Provide the [X, Y] coordinate of the cell's center where the given text is located.  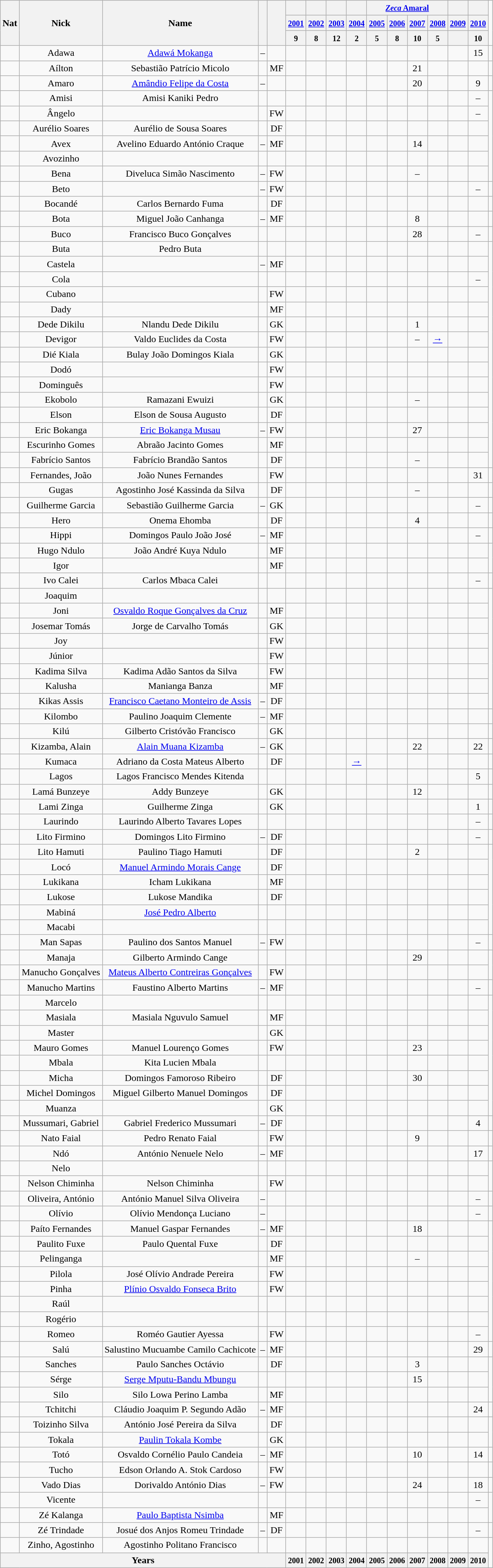
Laurindo Alberto Tavares Lopes [180, 822]
Ekobolo [61, 400]
Raúl [61, 1304]
Pilola [61, 1274]
Kumaca [61, 761]
António Nenuele Nelo [180, 1153]
Vado Dias [61, 1485]
Man Sapas [61, 942]
Sebastião Guilherme Garcia [180, 505]
Tokala [61, 1440]
Diveluca Simão Nascimento [180, 173]
Paulito Fuxe [61, 1244]
Pinha [61, 1289]
Cubano [61, 294]
Mateus Alberto Contreiras Gonçalves [180, 972]
Domingos Lito Firmino [180, 837]
17 [478, 1153]
Gilberto Cristóvão Francisco [180, 731]
Manuel Lourenço Gomes [180, 1048]
Paulo Baptista Nsimba [180, 1515]
28 [418, 234]
Kadima Adão Santos da Silva [180, 671]
Osvaldo Cornélio Paulo Candeia [180, 1455]
Vicente [61, 1500]
Paulo Quental Fuxe [180, 1244]
Nelo [61, 1168]
Dodó [61, 369]
Carlos Bernardo Fuma [180, 204]
Agostinho Politano Francisco [180, 1545]
Masiala [61, 1018]
Francisco Buco Gonçalves [180, 234]
Kadima Silva [61, 671]
Ramazani Ewuizi [180, 400]
Hero [61, 520]
Macabi [61, 927]
Amisi [61, 98]
Salustino Mucuambe Camilo Cachicote [180, 1349]
Avex [61, 143]
Name [180, 23]
Nlandu Dede Dikilu [180, 324]
Manaja [61, 957]
Master [61, 1033]
Pedro Renato Faial [180, 1138]
Joni [61, 611]
Dede Dikilu [61, 324]
Kita Lucien Mbala [180, 1063]
Muanza [61, 1108]
Aurélio de Sousa Soares [180, 128]
Romeo [61, 1334]
Roméo Gautier Ayessa [180, 1334]
Elson [61, 415]
Paulino Joaquim Clemente [180, 716]
Eric Bokanga [61, 430]
Nat [10, 23]
Onema Ehomba [180, 520]
Tchitchi [61, 1410]
Michel Domingos [61, 1093]
Guilherme Zinga [180, 807]
Adawa [61, 53]
Plínio Osvaldo Fonseca Brito [180, 1289]
3 [418, 1364]
Lagos [61, 776]
Manuel Armindo Morais Cange [180, 867]
Paulino dos Santos Manuel [180, 942]
Hippi [61, 535]
Agostinho José Kassinda da Silva [180, 490]
Cola [61, 279]
Paulin Tokala Kombe [180, 1440]
Lamá Bunzeye [61, 792]
Hugo Ndulo [61, 550]
Manucho Gonçalves [61, 972]
23 [418, 1048]
31 [478, 475]
Aurélio Soares [61, 128]
Olívio [61, 1214]
Buta [61, 249]
Alain Muana Kizamba [180, 746]
Silo Lowa Perino Lamba [180, 1394]
Kikas Assis [61, 701]
Laurindo [61, 822]
Osvaldo Roque Gonçalves da Cruz [180, 611]
Gilberto Armindo Cange [180, 957]
Sebastião Patrício Micolo [180, 68]
Manianga Banza [180, 686]
Avelino Eduardo António Craque [180, 143]
Bena [61, 173]
Zé Kalanga [61, 1515]
Ndó [61, 1153]
Gabriel Frederico Mussumari [180, 1123]
Gugas [61, 490]
Valdo Euclides da Costa [180, 339]
Olívio Mendonça Luciano [180, 1214]
Lito Hamuti [61, 852]
30 [418, 1078]
Amisi Kaniki Pedro [180, 98]
Fabrício Santos [61, 460]
Pelinganga [61, 1259]
Faustino Alberto Martins [180, 988]
Mbala [61, 1063]
Abraão Jacinto Gomes [180, 445]
Nick [61, 23]
27 [418, 430]
Manucho Martins [61, 988]
Paíto Fernandes [61, 1229]
Miguel João Canhanga [180, 219]
Fernandes, João [61, 475]
Guilherme Garcia [61, 505]
Edson Orlando A. Stok Cardoso [180, 1470]
Beto [61, 189]
Dorivaldo António Dias [180, 1485]
Francisco Caetano Monteiro de Assis [180, 701]
António Manuel Silva Oliveira [180, 1199]
Dié Kiala [61, 354]
Sérge [61, 1379]
Silo [61, 1394]
Kilú [61, 731]
Ângelo [61, 113]
Amaro [61, 83]
Dominguês [61, 384]
Marcelo [61, 1003]
21 [418, 68]
Bocandé [61, 204]
20 [418, 83]
Locó [61, 867]
Zeca Amaral [407, 8]
Manuel Gaspar Fernandes [180, 1229]
Amândio Felipe da Costa [180, 83]
João Nunes Fernandes [180, 475]
Domingos Paulo João José [180, 535]
Zé Trindade [61, 1530]
Salú [61, 1349]
Paulino Tiago Hamuti [180, 852]
Pedro Buta [180, 249]
Avozinho [61, 158]
Lukose [61, 897]
Lukose Mandika [180, 897]
Tucho [61, 1470]
Lagos Francisco Mendes Kitenda [180, 776]
Joy [61, 641]
Oliveira, António [61, 1199]
Serge Mputu-Bandu Mbungu [180, 1379]
Adawá Mokanga [180, 53]
Castela [61, 264]
Mussumari, Gabriel [61, 1123]
Igor [61, 565]
Lito Firmino [61, 837]
Bulay João Domingos Kiala [180, 354]
Mabiná [61, 912]
Joaquim [61, 596]
Ivo Calei [61, 580]
Adriano da Costa Mateus Alberto [180, 761]
António José Pereira da Silva [180, 1425]
Totó [61, 1455]
Elson de Sousa Augusto [180, 415]
Kalusha [61, 686]
Kilombo [61, 716]
João André Kuya Ndulo [180, 550]
Aílton [61, 68]
Júnior [61, 656]
Domingos Famoroso Ribeiro [180, 1078]
Carlos Mbaca Calei [180, 580]
Sanches [61, 1364]
Addy Bunzeye [180, 792]
Toizinho Silva [61, 1425]
Rogério [61, 1319]
José Olívio Andrade Pereira [180, 1274]
Zinho, Agostinho [61, 1545]
Micha [61, 1078]
Paulo Sanches Octávio [180, 1364]
Masiala Nguvulo Samuel [180, 1018]
Buco [61, 234]
Miguel Gilberto Manuel Domingos [180, 1093]
Josemar Tomás [61, 626]
Lami Zinga [61, 807]
Nato Faial [61, 1138]
Fabrício Brandão Santos [180, 460]
Years [143, 1560]
Jorge de Carvalho Tomás [180, 626]
Devigor [61, 339]
José Pedro Alberto [180, 912]
Icham Lukikana [180, 882]
Bota [61, 219]
Kizamba, Alain [61, 746]
Eric Bokanga Musau [180, 430]
Lukikana [61, 882]
Escurinho Gomes [61, 445]
Dady [61, 309]
Cláudio Joaquim P. Segundo Adão [180, 1410]
Mauro Gomes [61, 1048]
Josué dos Anjos Romeu Trindade [180, 1530]
